Search for the cell housing the specified text and yield its (X, Y) center coordinate. 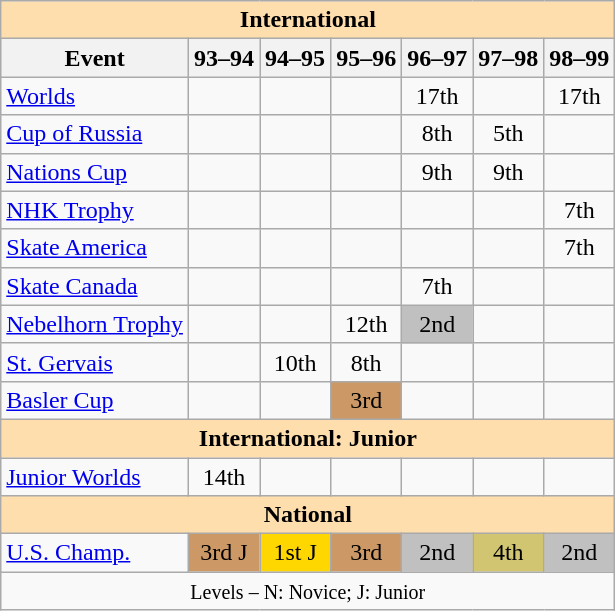
Junior Worlds (95, 477)
National (308, 515)
94–95 (296, 58)
10th (296, 362)
1st J (296, 553)
Cup of Russia (95, 134)
98–99 (580, 58)
14th (224, 477)
4th (508, 553)
Skate America (95, 248)
12th (366, 324)
Event (95, 58)
Skate Canada (95, 286)
Nations Cup (95, 172)
Levels – N: Novice; J: Junior (308, 591)
St. Gervais (95, 362)
95–96 (366, 58)
International (308, 20)
97–98 (508, 58)
International: Junior (308, 438)
Nebelhorn Trophy (95, 324)
Basler Cup (95, 400)
5th (508, 134)
NHK Trophy (95, 210)
96–97 (438, 58)
Worlds (95, 96)
U.S. Champ. (95, 553)
3rd J (224, 553)
93–94 (224, 58)
